Output the [x, y] coordinate of the center of the cell containing the given text.  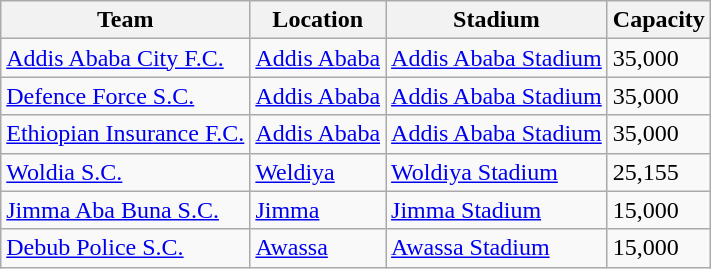
Defence Force S.C. [126, 96]
Woldiya Stadium [497, 172]
Team [126, 20]
Weldiya [318, 172]
Jimma [318, 210]
Addis Ababa City F.C. [126, 58]
Awassa [318, 248]
Awassa Stadium [497, 248]
Woldia S.C. [126, 172]
Jimma Aba Buna S.C. [126, 210]
Jimma Stadium [497, 210]
25,155 [658, 172]
Location [318, 20]
Debub Police S.C. [126, 248]
Ethiopian Insurance F.C. [126, 134]
Stadium [497, 20]
Capacity [658, 20]
